Locate the cell with the specified text and output its [X, Y] center coordinate. 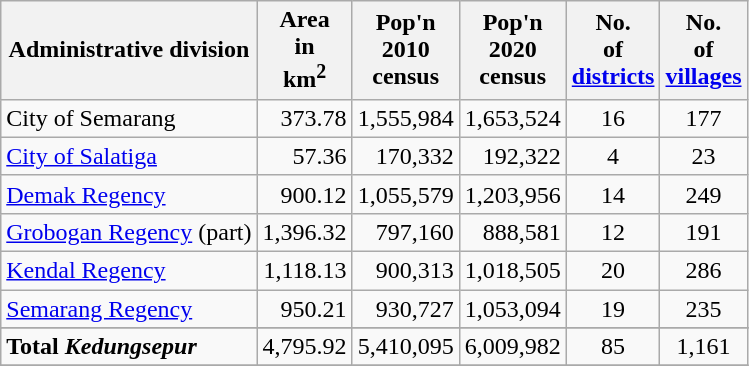
4 [613, 156]
14 [613, 194]
Area inkm2 [304, 50]
170,332 [406, 156]
286 [704, 271]
Total Kedungsepur [129, 347]
Semarang Regency [129, 309]
23 [704, 156]
1,555,984 [406, 118]
1,018,505 [512, 271]
Pop'n2010census [406, 50]
16 [613, 118]
1,118.13 [304, 271]
Kendal Regency [129, 271]
888,581 [512, 232]
1,653,524 [512, 118]
1,055,579 [406, 194]
177 [704, 118]
City of Salatiga [129, 156]
191 [704, 232]
Administrative division [129, 50]
900,313 [406, 271]
1,161 [704, 347]
1,396.32 [304, 232]
235 [704, 309]
20 [613, 271]
6,009,982 [512, 347]
797,160 [406, 232]
Grobogan Regency (part) [129, 232]
No. of districts [613, 50]
4,795.92 [304, 347]
5,410,095 [406, 347]
930,727 [406, 309]
57.36 [304, 156]
950.21 [304, 309]
City of Semarang [129, 118]
900.12 [304, 194]
249 [704, 194]
Pop'n2020census [512, 50]
1,203,956 [512, 194]
1,053,094 [512, 309]
No. of villages [704, 50]
373.78 [304, 118]
19 [613, 309]
Demak Regency [129, 194]
12 [613, 232]
192,322 [512, 156]
85 [613, 347]
